Capture the cell that displays the provided text and extract its [x, y] central coordinate. 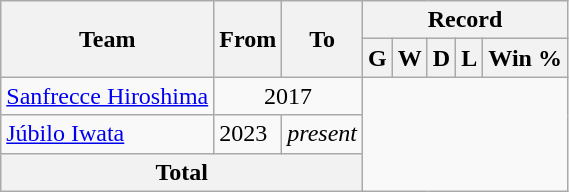
Team [108, 39]
From [248, 39]
D [441, 58]
Record [466, 20]
Win % [526, 58]
Júbilo Iwata [108, 134]
2023 [248, 134]
Total [182, 172]
L [470, 58]
2017 [288, 96]
W [410, 58]
Sanfrecce Hiroshima [108, 96]
G [378, 58]
present [322, 134]
To [322, 39]
